Locate the cell with the specified text and output its [X, Y] center coordinate. 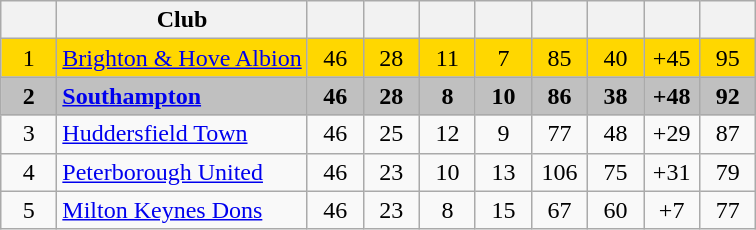
60 [616, 210]
Southampton [182, 96]
+45 [672, 58]
85 [559, 58]
106 [559, 172]
Club [182, 20]
13 [503, 172]
Milton Keynes Dons [182, 210]
95 [728, 58]
9 [503, 134]
1 [29, 58]
+29 [672, 134]
2 [29, 96]
75 [616, 172]
79 [728, 172]
92 [728, 96]
5 [29, 210]
Brighton & Hove Albion [182, 58]
87 [728, 134]
11 [447, 58]
+7 [672, 210]
12 [447, 134]
25 [391, 134]
+31 [672, 172]
Huddersfield Town [182, 134]
38 [616, 96]
67 [559, 210]
48 [616, 134]
3 [29, 134]
+48 [672, 96]
Peterborough United [182, 172]
40 [616, 58]
4 [29, 172]
7 [503, 58]
15 [503, 210]
86 [559, 96]
